Pinpoint the cell where the given text exists, returning its (X, Y) midpoint coordinate. 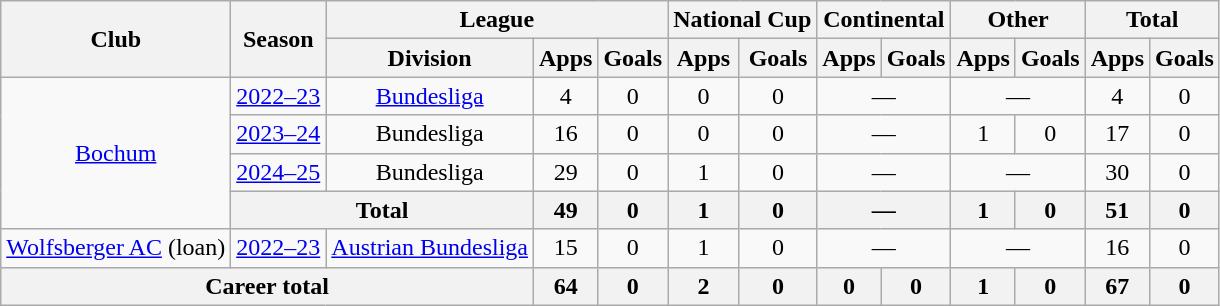
2023–24 (278, 134)
Wolfsberger AC (loan) (116, 248)
Division (430, 58)
15 (565, 248)
Other (1018, 20)
17 (1117, 134)
Continental (884, 20)
2 (704, 286)
30 (1117, 172)
Career total (268, 286)
Austrian Bundesliga (430, 248)
League (497, 20)
49 (565, 210)
Season (278, 39)
Bochum (116, 153)
64 (565, 286)
67 (1117, 286)
51 (1117, 210)
Club (116, 39)
National Cup (742, 20)
2024–25 (278, 172)
29 (565, 172)
